Provide the (X, Y) coordinate of the cell's center where the given text is located.  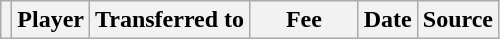
Player (51, 20)
Fee (304, 20)
Transferred to (170, 20)
Date (388, 20)
Source (458, 20)
